Search for the cell housing the specified text and yield its (X, Y) center coordinate. 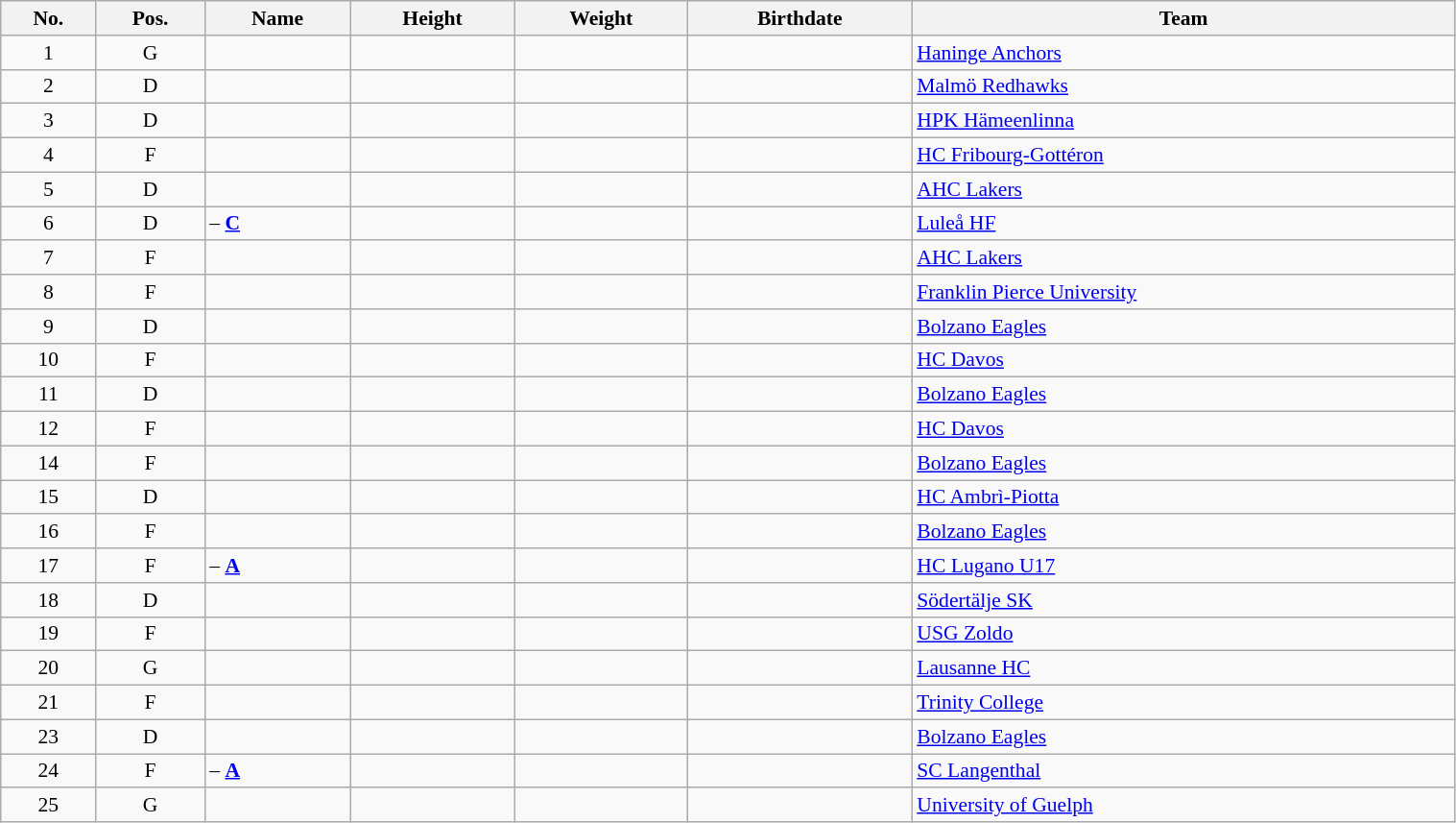
Weight (601, 18)
20 (48, 668)
Södertälje SK (1183, 600)
Franklin Pierce University (1183, 292)
25 (48, 806)
HC Ambrì-Piotta (1183, 497)
18 (48, 600)
2 (48, 86)
University of Guelph (1183, 806)
14 (48, 463)
SC Langenthal (1183, 771)
8 (48, 292)
17 (48, 566)
6 (48, 224)
19 (48, 634)
23 (48, 737)
Lausanne HC (1183, 668)
16 (48, 532)
No. (48, 18)
Luleå HF (1183, 224)
11 (48, 395)
5 (48, 189)
9 (48, 327)
HPK Hämeenlinna (1183, 121)
1 (48, 53)
USG Zoldo (1183, 634)
HC Lugano U17 (1183, 566)
Haninge Anchors (1183, 53)
7 (48, 258)
Malmö Redhawks (1183, 86)
21 (48, 703)
10 (48, 360)
Team (1183, 18)
– C (277, 224)
HC Fribourg-Gottéron (1183, 156)
15 (48, 497)
12 (48, 429)
Pos. (150, 18)
Height (432, 18)
4 (48, 156)
24 (48, 771)
Birthdate (800, 18)
Trinity College (1183, 703)
3 (48, 121)
Name (277, 18)
